Search for the cell housing the specified text and yield its (X, Y) center coordinate. 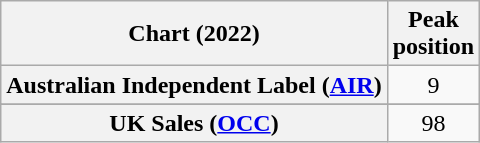
98 (433, 123)
Chart (2022) (194, 34)
9 (433, 85)
UK Sales (OCC) (194, 123)
Peakposition (433, 34)
Australian Independent Label (AIR) (194, 85)
